Capture the cell that displays the provided text and extract its [X, Y] central coordinate. 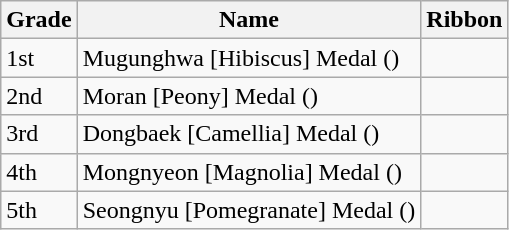
Mongnyeon [Magnolia] Medal () [249, 172]
Seongnyu [Pomegranate] Medal () [249, 210]
2nd [39, 96]
Mugunghwa [Hibiscus] Medal () [249, 58]
3rd [39, 134]
1st [39, 58]
Dongbaek [Camellia] Medal () [249, 134]
5th [39, 210]
Grade [39, 20]
Ribbon [464, 20]
Moran [Peony] Medal () [249, 96]
Name [249, 20]
4th [39, 172]
